Return (x, y) of the center of cell containing provided text 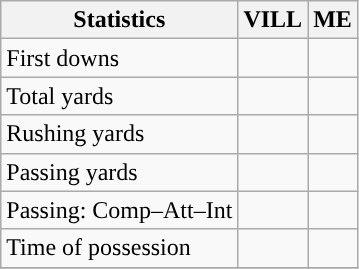
Passing: Comp–Att–Int (120, 210)
ME (333, 20)
Passing yards (120, 172)
Total yards (120, 96)
Statistics (120, 20)
Rushing yards (120, 134)
First downs (120, 58)
Time of possession (120, 248)
VILL (273, 20)
